For the text-containing cell, return its midpoint in [X, Y] coordinate format. 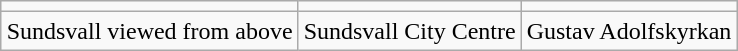
Sundsvall viewed from above [150, 31]
Gustav Adolfskyrkan [629, 31]
Sundsvall City Centre [410, 31]
